Capture the cell that displays the provided text and extract its [x, y] central coordinate. 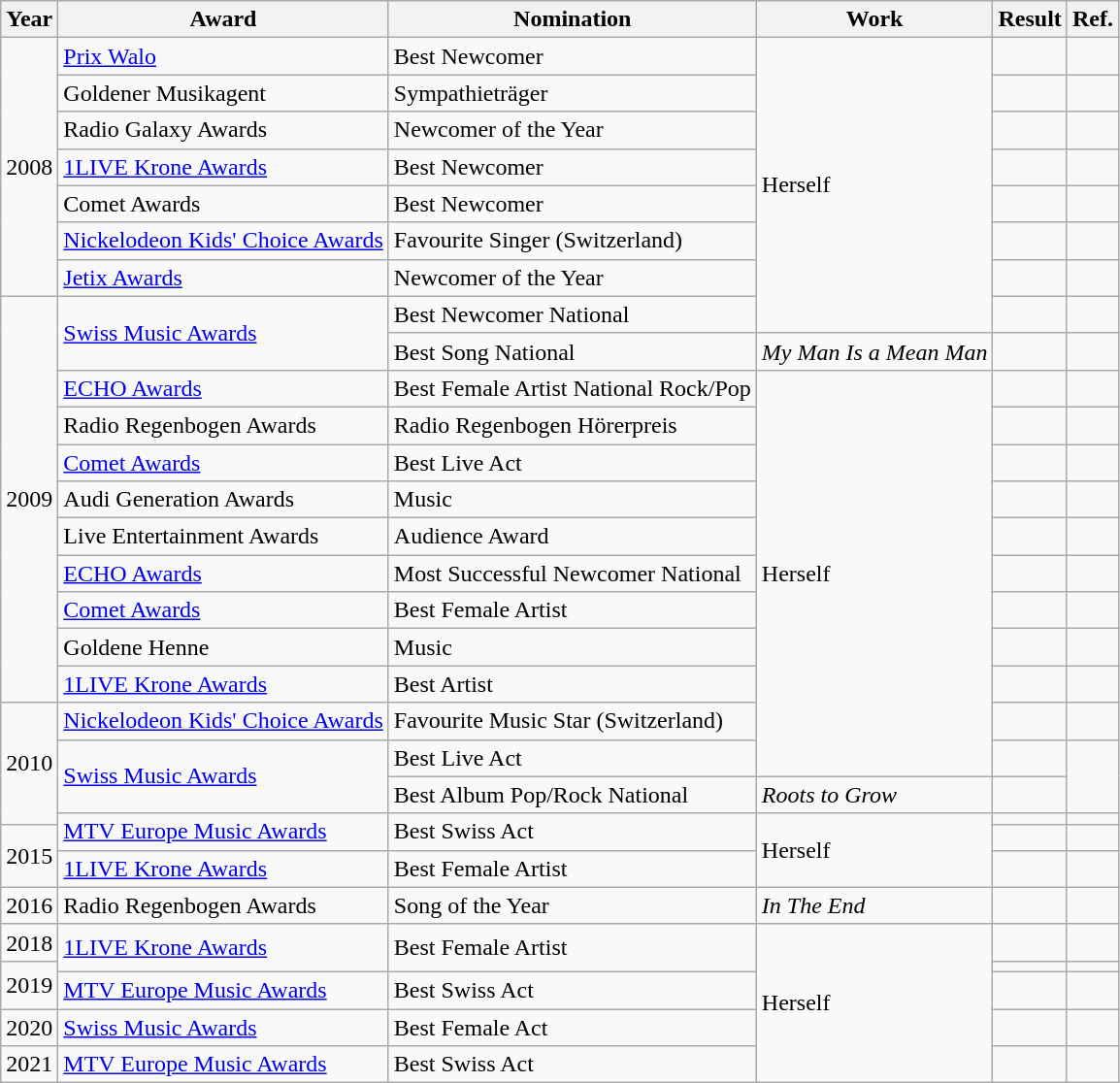
Favourite Music Star (Switzerland) [573, 721]
Work [874, 19]
Audience Award [573, 537]
2020 [29, 1028]
Best Artist [573, 684]
Jetix Awards [223, 278]
Nomination [573, 19]
Goldener Musikagent [223, 93]
Year [29, 19]
Radio Galaxy Awards [223, 130]
Best Song National [573, 351]
Live Entertainment Awards [223, 537]
Goldene Henne [223, 647]
Radio Regenbogen Hörerpreis [573, 425]
Award [223, 19]
In The End [874, 905]
2010 [29, 763]
2009 [29, 499]
Favourite Singer (Switzerland) [573, 241]
2019 [29, 984]
Roots to Grow [874, 795]
My Man Is a Mean Man [874, 351]
Best Newcomer National [573, 314]
2021 [29, 1065]
Sympathieträger [573, 93]
Ref. [1093, 19]
Most Successful Newcomer National [573, 574]
Best Female Artist National Rock/Pop [573, 388]
Best Album Pop/Rock National [573, 795]
Result [1030, 19]
2008 [29, 167]
2016 [29, 905]
Prix Walo [223, 56]
2018 [29, 942]
2015 [29, 856]
Best Female Act [573, 1028]
Song of the Year [573, 905]
Audi Generation Awards [223, 500]
